Capture the cell that displays the provided text and extract its (X, Y) central coordinate. 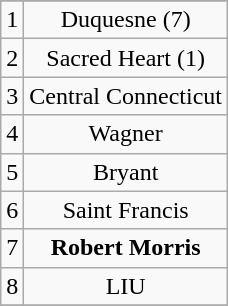
2 (12, 58)
6 (12, 210)
7 (12, 248)
5 (12, 172)
Duquesne (7) (126, 20)
Bryant (126, 172)
3 (12, 96)
Central Connecticut (126, 96)
Sacred Heart (1) (126, 58)
Wagner (126, 134)
8 (12, 286)
Robert Morris (126, 248)
Saint Francis (126, 210)
4 (12, 134)
1 (12, 20)
LIU (126, 286)
